Identify which cell holds the provided text, then report its (X, Y) central coordinate. 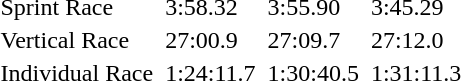
27:00.9 (210, 40)
27:09.7 (313, 40)
